Identify which cell holds the provided text, then report its (X, Y) central coordinate. 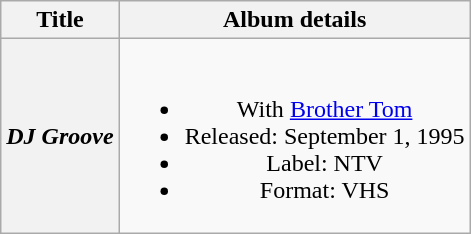
With Brother TomReleased: September 1, 1995Label: NTVFormat: VHS (294, 136)
Album details (294, 20)
DJ Groove (60, 136)
Title (60, 20)
